Return the [x, y] coordinate for the center point of the cell that contains the specified text.  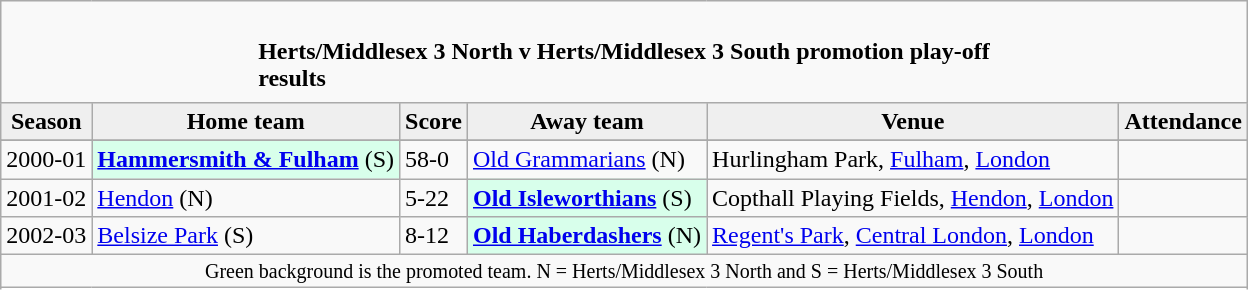
Season [46, 121]
Green background is the promoted team. N = Herts/Middlesex 3 North and S = Herts/Middlesex 3 South [624, 272]
8-12 [434, 236]
Copthall Playing Fields, Hendon, London [913, 197]
Attendance [1183, 121]
Hammersmith & Fulham (S) [246, 159]
2002-03 [46, 236]
Home team [246, 121]
Hurlingham Park, Fulham, London [913, 159]
2001-02 [46, 197]
Old Haberdashers (N) [586, 236]
2000-01 [46, 159]
Hendon (N) [246, 197]
Away team [586, 121]
Old Isleworthians (S) [586, 197]
Venue [913, 121]
Old Grammarians (N) [586, 159]
58-0 [434, 159]
Regent's Park, Central London, London [913, 236]
Score [434, 121]
5-22 [434, 197]
Belsize Park (S) [246, 236]
